Capture the cell that displays the provided text and extract its [X, Y] central coordinate. 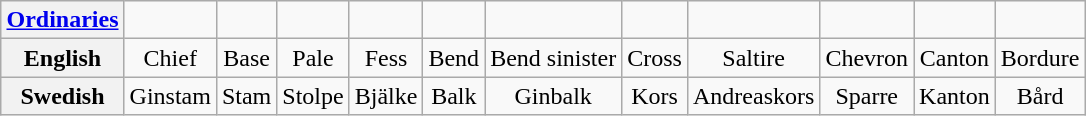
Bend [454, 58]
Swedish [62, 96]
Saltire [753, 58]
Andreaskors [753, 96]
Sparre [867, 96]
Fess [386, 58]
Pale [313, 58]
Ginbalk [554, 96]
Base [246, 58]
Bordure [1040, 58]
Balk [454, 96]
Bård [1040, 96]
Bjälke [386, 96]
Cross [655, 58]
Stam [246, 96]
Kors [655, 96]
Stolpe [313, 96]
Chevron [867, 58]
Chief [170, 58]
Ginstam [170, 96]
Ordinaries [62, 20]
Kanton [955, 96]
English [62, 58]
Canton [955, 58]
Bend sinister [554, 58]
